Return the [X, Y] coordinate for the center point of the cell that contains the specified text.  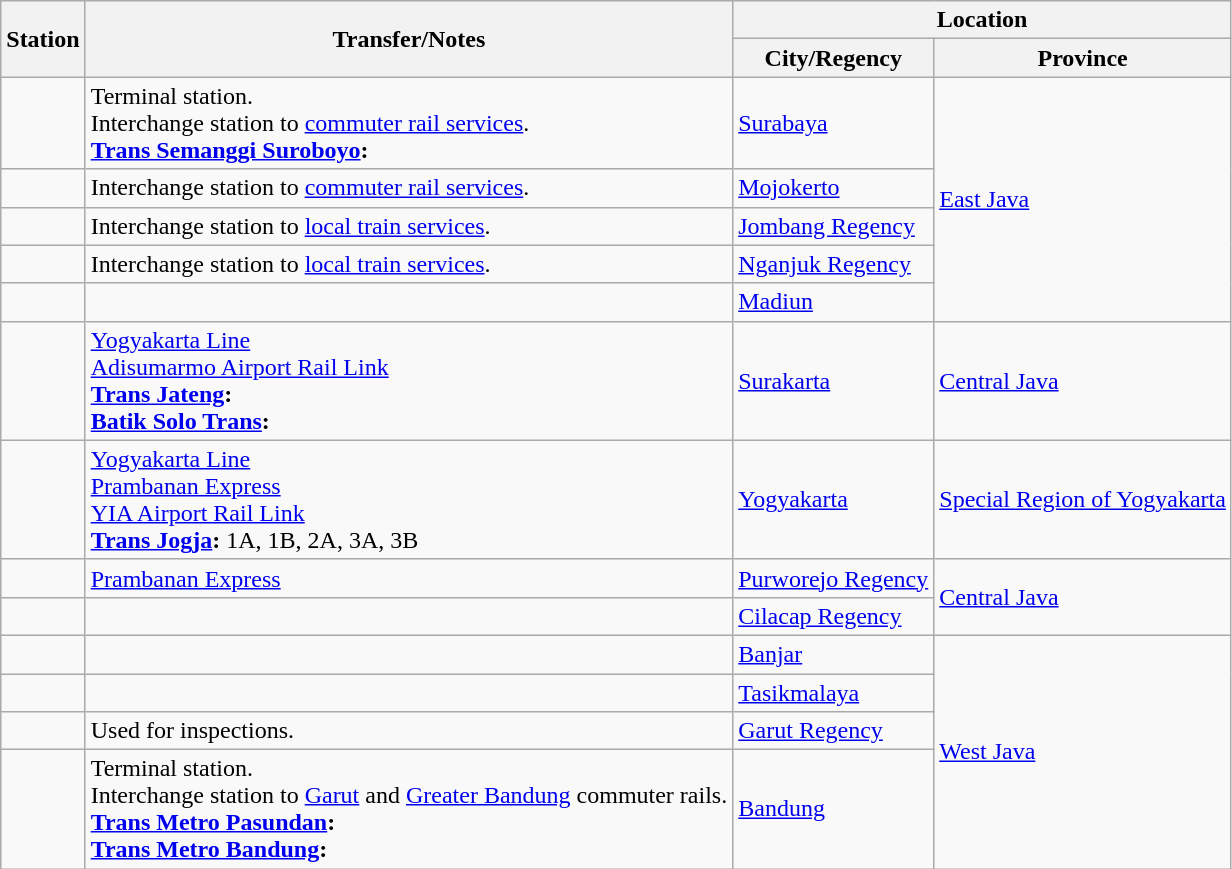
Transfer/Notes [409, 39]
Location [982, 20]
Station [43, 39]
Terminal station.Interchange station to commuter rail services.Trans Semanggi Suroboyo: [409, 123]
Prambanan Express [409, 578]
Banjar [834, 654]
Interchange station to commuter rail services. [409, 188]
Province [1083, 58]
City/Regency [834, 58]
Yogyakarta Line Adisumarmo Airport Rail LinkTrans Jateng: Batik Solo Trans: [409, 380]
Used for inspections. [409, 731]
Purworejo Regency [834, 578]
Madiun [834, 302]
Yogyakarta [834, 500]
Bandung [834, 810]
Terminal station.Interchange station to Garut and Greater Bandung commuter rails.Trans Metro Pasundan: Trans Metro Bandung: [409, 810]
Jombang Regency [834, 226]
Yogyakarta Line Prambanan Express YIA Airport Rail LinkTrans Jogja: 1A, 1B, 2A, 3A, 3B [409, 500]
Nganjuk Regency [834, 264]
Cilacap Regency [834, 616]
West Java [1083, 752]
Surabaya [834, 123]
Mojokerto [834, 188]
Surakarta [834, 380]
East Java [1083, 199]
Garut Regency [834, 731]
Special Region of Yogyakarta [1083, 500]
Tasikmalaya [834, 693]
